Search for the cell housing the specified text and yield its (x, y) center coordinate. 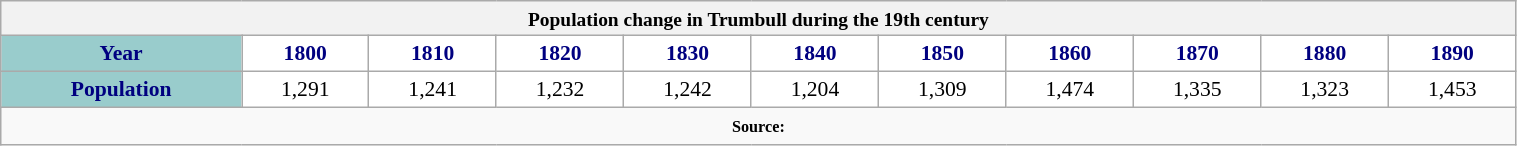
1890 (1452, 54)
1800 (306, 54)
1820 (560, 54)
1840 (814, 54)
1870 (1198, 54)
1,204 (814, 90)
1,241 (432, 90)
1,291 (306, 90)
1,453 (1452, 90)
1880 (1324, 54)
Source: (758, 126)
1850 (942, 54)
1810 (432, 54)
1830 (688, 54)
1,474 (1070, 90)
1,309 (942, 90)
1,232 (560, 90)
1,335 (1198, 90)
1,323 (1324, 90)
Population (122, 90)
Population change in Trumbull during the 19th century (758, 18)
1860 (1070, 54)
1,242 (688, 90)
Year (122, 54)
